Locate the cell with the specified text and output its [X, Y] center coordinate. 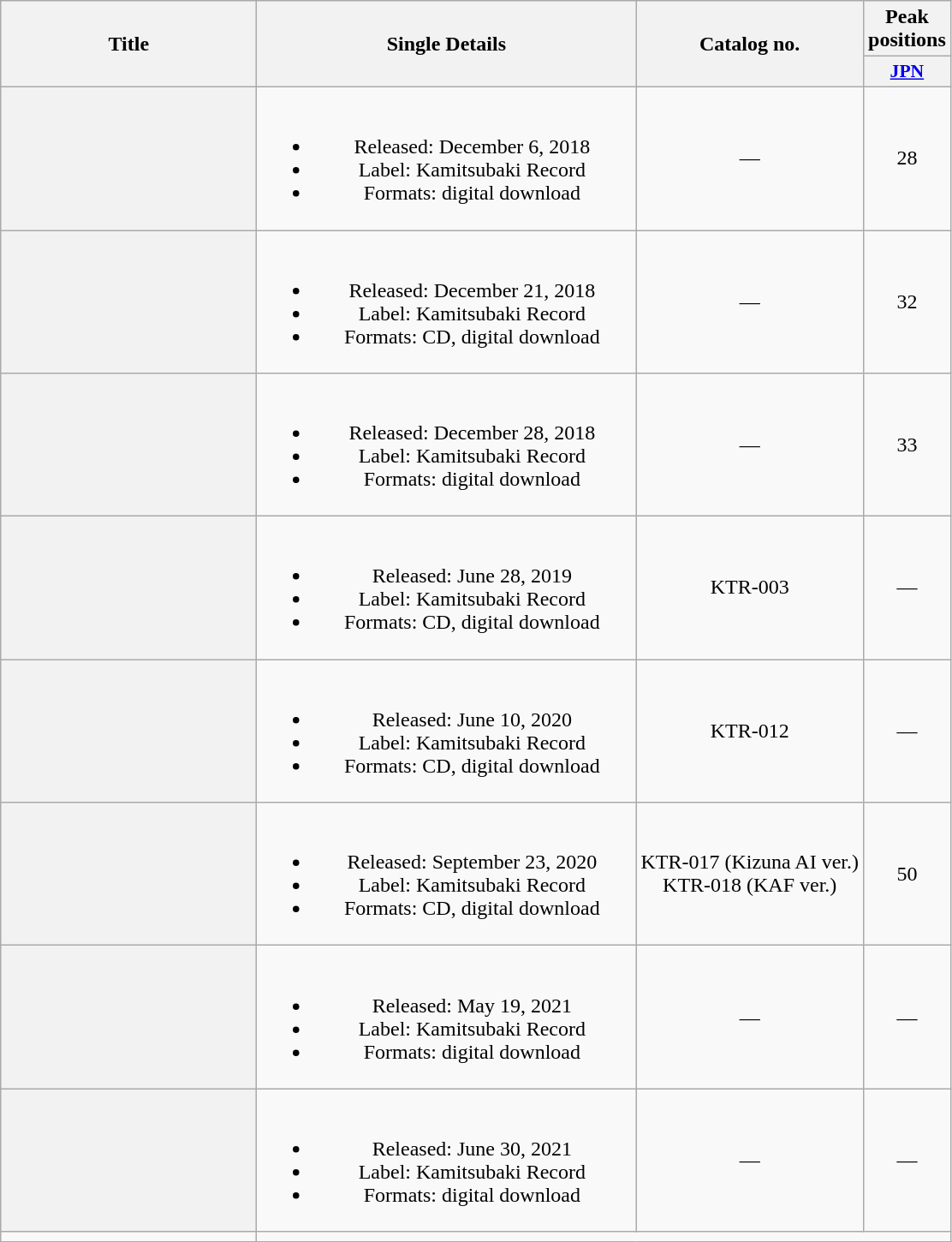
KTR-003 [750, 588]
33 [907, 445]
Catalog no. [750, 45]
Released: June 10, 2020Label: Kamitsubaki RecordFormats: CD, digital download [447, 731]
Single Details [447, 45]
Released: December 6, 2018Label: Kamitsubaki RecordFormats: digital download [447, 158]
Released: June 30, 2021Label: Kamitsubaki RecordFormats: digital download [447, 1160]
Released: September 23, 2020Label: Kamitsubaki RecordFormats: CD, digital download [447, 874]
28 [907, 158]
KTR-012 [750, 731]
50 [907, 874]
32 [907, 302]
JPN [907, 72]
Released: May 19, 2021Label: Kamitsubaki RecordFormats: digital download [447, 1018]
KTR-017 (Kizuna AI ver.)KTR-018 (KAF ver.) [750, 874]
Title [128, 45]
Released: December 28, 2018Label: Kamitsubaki RecordFormats: digital download [447, 445]
Released: June 28, 2019Label: Kamitsubaki RecordFormats: CD, digital download [447, 588]
Peak positions [907, 29]
Released: December 21, 2018Label: Kamitsubaki RecordFormats: CD, digital download [447, 302]
